Scan for the cell matching the given text and deliver its (X, Y) coordinate at center. 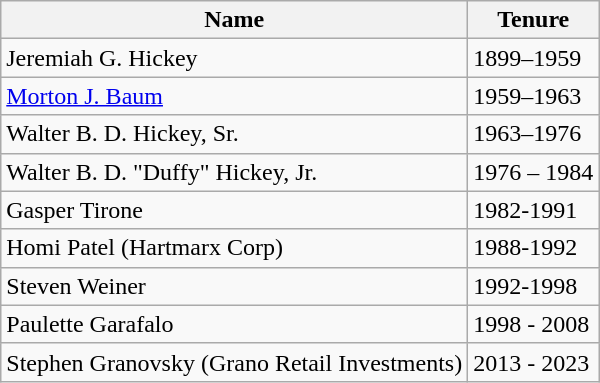
1992-1998 (534, 286)
Paulette Garafalo (234, 324)
Tenure (534, 20)
Homi Patel (Hartmarx Corp) (234, 248)
Walter B. D. Hickey, Sr. (234, 134)
Morton J. Baum (234, 96)
1899–1959 (534, 58)
Jeremiah G. Hickey (234, 58)
1959–1963 (534, 96)
1982-1991 (534, 210)
1963–1976 (534, 134)
1976 – 1984 (534, 172)
Gasper Tirone (234, 210)
Name (234, 20)
Stephen Granovsky (Grano Retail Investments) (234, 362)
Steven Weiner (234, 286)
2013 - 2023 (534, 362)
Walter B. D. "Duffy" Hickey, Jr. (234, 172)
1988-1992 (534, 248)
1998 - 2008 (534, 324)
